Determine the (X, Y) coordinate at the center of the cell enclosing the given text.  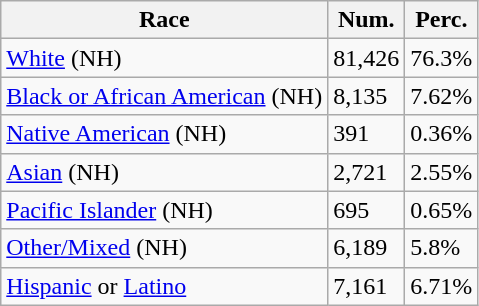
Race (164, 20)
Num. (366, 20)
0.65% (442, 210)
7,161 (366, 286)
Perc. (442, 20)
Black or African American (NH) (164, 96)
5.8% (442, 248)
Pacific Islander (NH) (164, 210)
695 (366, 210)
391 (366, 134)
Other/Mixed (NH) (164, 248)
Hispanic or Latino (164, 286)
White (NH) (164, 58)
6.71% (442, 286)
76.3% (442, 58)
Native American (NH) (164, 134)
2,721 (366, 172)
7.62% (442, 96)
Asian (NH) (164, 172)
6,189 (366, 248)
81,426 (366, 58)
0.36% (442, 134)
8,135 (366, 96)
2.55% (442, 172)
